Return (X, Y) of the center of cell containing provided text 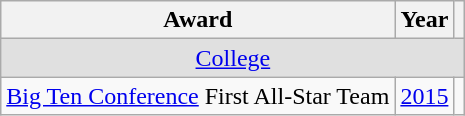
College (233, 58)
Big Ten Conference First All-Star Team (198, 96)
Award (198, 20)
2015 (424, 96)
Year (424, 20)
